For the text-containing cell, return its midpoint in (X, Y) coordinate format. 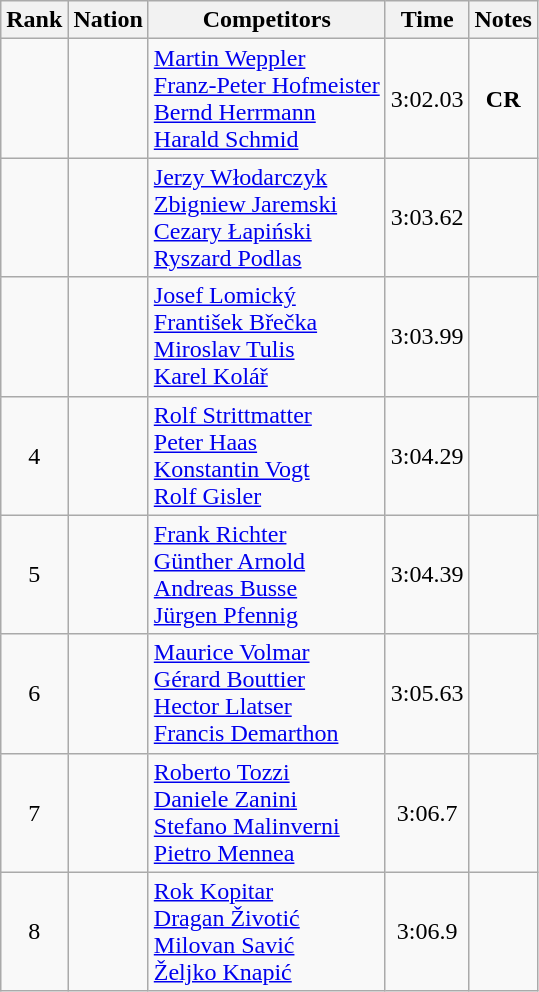
Maurice VolmarGérard BouttierHector LlatserFrancis Demarthon (266, 694)
Notes (503, 20)
Josef LomickýFrantišek BřečkaMiroslav TulisKarel Kolář (266, 336)
3:02.03 (427, 98)
Rolf StrittmatterPeter HaasKonstantin VogtRolf Gisler (266, 456)
3:04.29 (427, 456)
Martin WepplerFranz-Peter HofmeisterBernd HerrmannHarald Schmid (266, 98)
Jerzy WłodarczykZbigniew JaremskiCezary ŁapińskiRyszard Podlas (266, 218)
3:06.7 (427, 812)
4 (34, 456)
3:04.39 (427, 574)
Time (427, 20)
3:06.9 (427, 932)
Rank (34, 20)
Nation (108, 20)
8 (34, 932)
5 (34, 574)
3:05.63 (427, 694)
Roberto TozziDaniele ZaniniStefano MalinverniPietro Mennea (266, 812)
3:03.99 (427, 336)
CR (503, 98)
Competitors (266, 20)
Rok KopitarDragan ŽivotićMilovan SavićŽeljko Knapić (266, 932)
3:03.62 (427, 218)
Frank RichterGünther ArnoldAndreas BusseJürgen Pfennig (266, 574)
6 (34, 694)
7 (34, 812)
